From the cell containing the given text, extract its center point as (X, Y) coordinate. 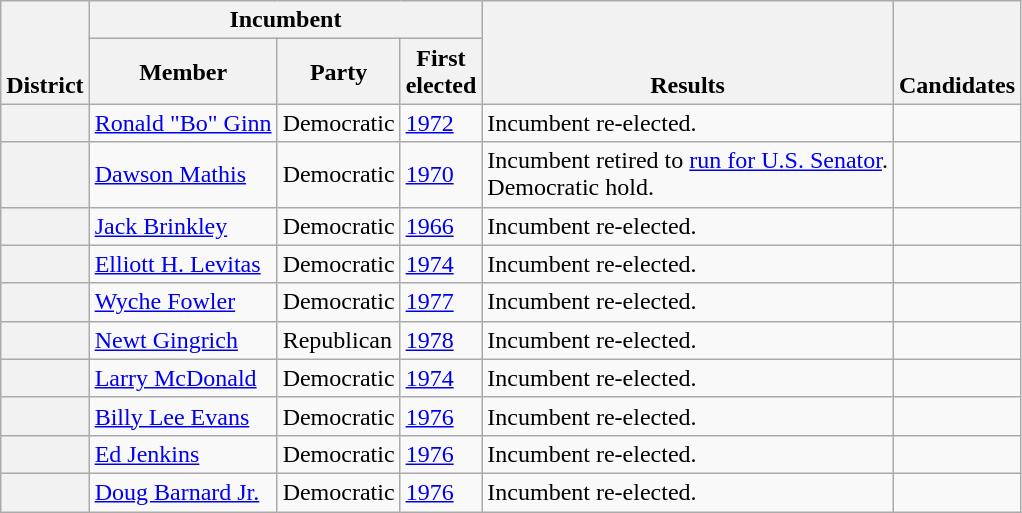
Republican (338, 340)
Firstelected (441, 72)
Party (338, 72)
Doug Barnard Jr. (183, 492)
Jack Brinkley (183, 226)
1978 (441, 340)
Wyche Fowler (183, 302)
1970 (441, 174)
Candidates (956, 52)
1972 (441, 123)
Elliott H. Levitas (183, 264)
1966 (441, 226)
Incumbent retired to run for U.S. Senator.Democratic hold. (688, 174)
Ed Jenkins (183, 454)
Dawson Mathis (183, 174)
Ronald "Bo" Ginn (183, 123)
Larry McDonald (183, 378)
Results (688, 52)
District (45, 52)
Member (183, 72)
Billy Lee Evans (183, 416)
Incumbent (286, 20)
1977 (441, 302)
Newt Gingrich (183, 340)
